Determine the (x, y) coordinate at the center of the cell enclosing the given text.  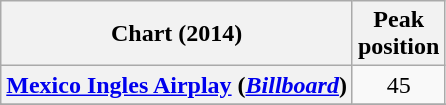
Chart (2014) (177, 34)
Peakposition (398, 34)
Mexico Ingles Airplay (Billboard) (177, 85)
45 (398, 85)
